Search for the cell housing the specified text and yield its [X, Y] center coordinate. 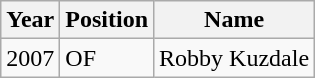
Name [234, 20]
2007 [30, 58]
Year [30, 20]
Position [107, 20]
Robby Kuzdale [234, 58]
OF [107, 58]
